Identify which cell holds the provided text, then report its (X, Y) central coordinate. 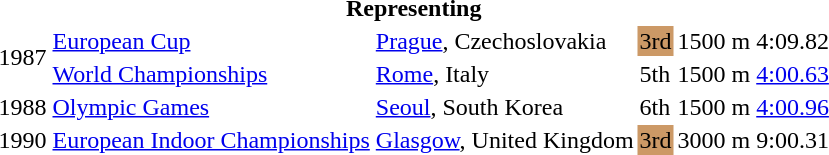
European Indoor Championships (211, 140)
3000 m (714, 140)
6th (656, 107)
Glasgow, United Kingdom (504, 140)
5th (656, 74)
European Cup (211, 41)
Prague, Czechoslovakia (504, 41)
Rome, Italy (504, 74)
World Championships (211, 74)
Seoul, South Korea (504, 107)
Olympic Games (211, 107)
